From the cell containing the given text, extract its center point as [X, Y] coordinate. 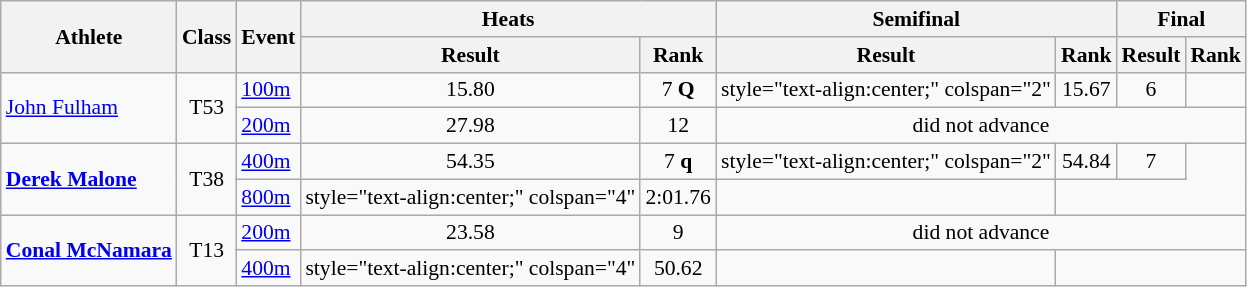
John Fulham [89, 108]
7 [1152, 162]
54.35 [470, 162]
T38 [206, 180]
6 [1152, 90]
100m [268, 90]
Semifinal [916, 19]
Class [206, 36]
9 [678, 233]
15.80 [470, 90]
800m [268, 197]
2:01.76 [678, 197]
7 q [678, 162]
12 [678, 126]
Derek Malone [89, 180]
Heats [508, 19]
54.84 [1086, 162]
Athlete [89, 36]
T13 [206, 250]
T53 [206, 108]
Event [268, 36]
27.98 [470, 126]
Final [1182, 19]
Conal McNamara [89, 250]
7 Q [678, 90]
23.58 [470, 233]
15.67 [1086, 90]
50.62 [678, 269]
